Scan for the cell matching the given text and deliver its (x, y) coordinate at center. 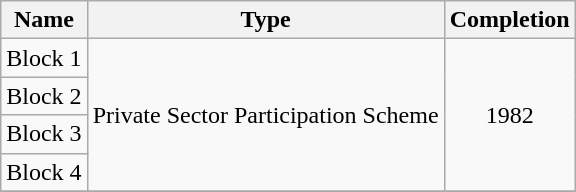
Block 4 (44, 172)
Block 3 (44, 134)
Private Sector Participation Scheme (266, 115)
Block 2 (44, 96)
1982 (510, 115)
Name (44, 20)
Block 1 (44, 58)
Completion (510, 20)
Type (266, 20)
